Output the (x, y) coordinate of the center of the cell containing the given text.  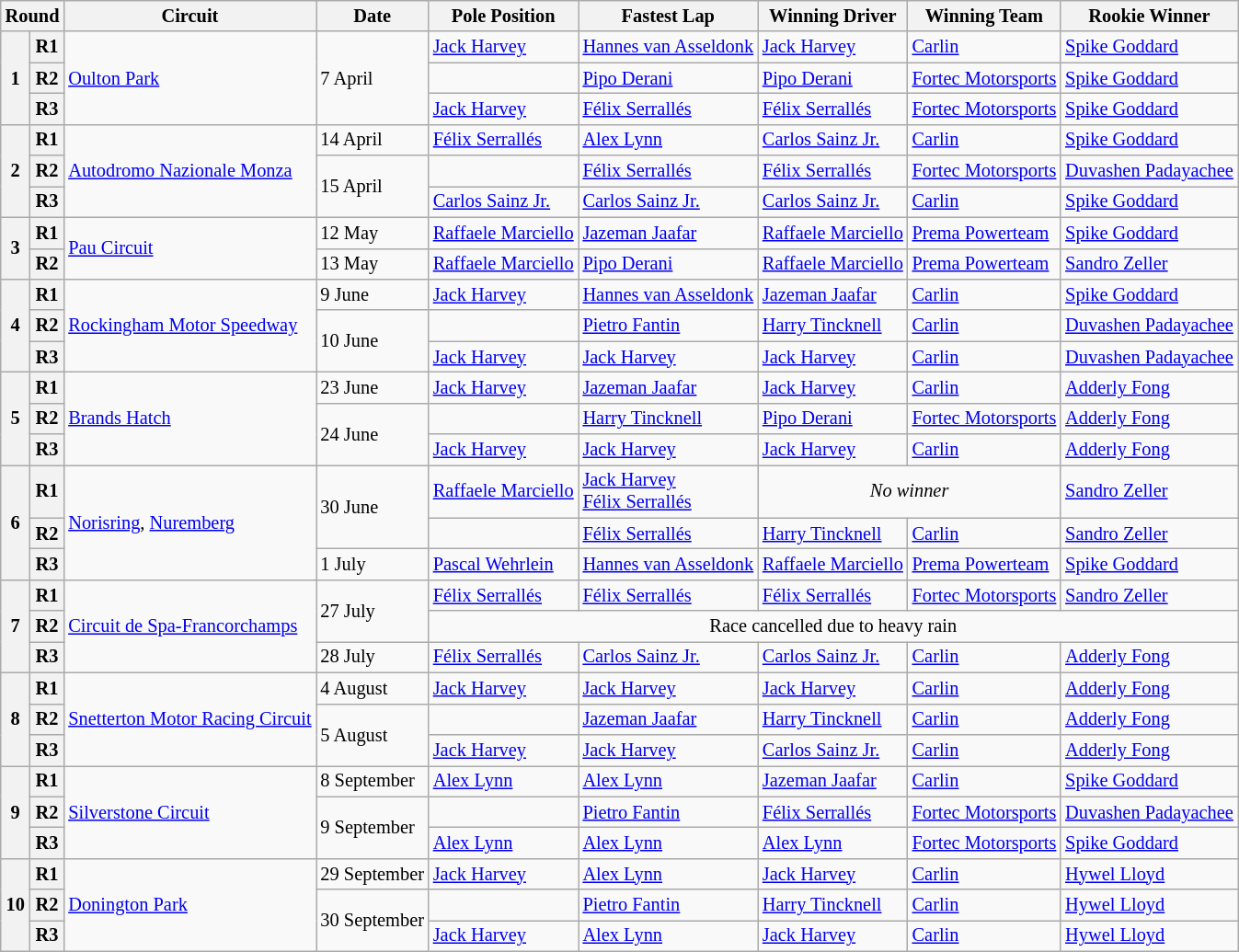
Winning Driver (833, 16)
Autodromo Nazionale Monza (189, 171)
No winner (909, 491)
30 June (373, 506)
Oulton Park (189, 77)
Circuit de Spa-Francorchamps (189, 625)
5 (16, 418)
24 June (373, 434)
Norisring, Nuremberg (189, 522)
10 (16, 905)
6 (16, 522)
14 April (373, 140)
Winning Team (984, 16)
Round (33, 16)
10 June (373, 340)
1 (16, 77)
Circuit (189, 16)
12 May (373, 233)
29 September (373, 874)
9 (16, 811)
Silverstone Circuit (189, 811)
Jack Harvey Félix Serrallés (668, 491)
9 June (373, 294)
27 July (373, 611)
30 September (373, 920)
Date (373, 16)
2 (16, 171)
15 April (373, 186)
Fastest Lap (668, 16)
13 May (373, 264)
23 June (373, 387)
Rockingham Motor Speedway (189, 326)
8 (16, 719)
1 July (373, 564)
7 April (373, 77)
Pau Circuit (189, 248)
7 (16, 625)
4 (16, 326)
8 September (373, 781)
Rookie Winner (1150, 16)
Race cancelled due to heavy rain (833, 626)
3 (16, 248)
4 August (373, 688)
Pascal Wehrlein (504, 564)
9 September (373, 828)
5 August (373, 734)
28 July (373, 657)
Donington Park (189, 905)
Snetterton Motor Racing Circuit (189, 719)
Brands Hatch (189, 418)
Pole Position (504, 16)
